Find where the given text appears and provide that cell's center as (x, y) coordinate. 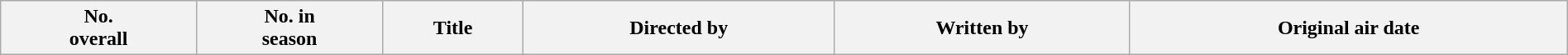
Title (453, 28)
Written by (982, 28)
Original air date (1348, 28)
No. inseason (289, 28)
No.overall (99, 28)
Directed by (678, 28)
